Pinpoint the cell where the given text exists, returning its [x, y] midpoint coordinate. 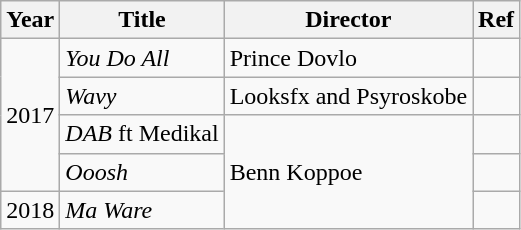
2017 [30, 115]
2018 [30, 210]
Benn Koppoe [348, 172]
Year [30, 20]
Title [142, 20]
Prince Dovlo [348, 58]
Ma Ware [142, 210]
Wavy [142, 96]
Director [348, 20]
Ref [496, 20]
You Do All [142, 58]
Ooosh [142, 172]
Looksfx and Psyroskobe [348, 96]
DAB ft Medikal [142, 134]
